Determine the (X, Y) coordinate at the center of the cell enclosing the given text.  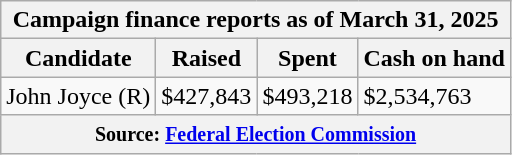
$493,218 (308, 96)
Cash on hand (434, 58)
John Joyce (R) (78, 96)
Campaign finance reports as of March 31, 2025 (256, 20)
Source: Federal Election Commission (256, 134)
$427,843 (206, 96)
$2,534,763 (434, 96)
Spent (308, 58)
Raised (206, 58)
Candidate (78, 58)
